Determine the [X, Y] coordinate at the center of the cell enclosing the given text.  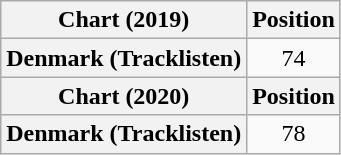
Chart (2019) [124, 20]
Chart (2020) [124, 96]
78 [294, 134]
74 [294, 58]
